Scan for the cell matching the given text and deliver its [x, y] coordinate at center. 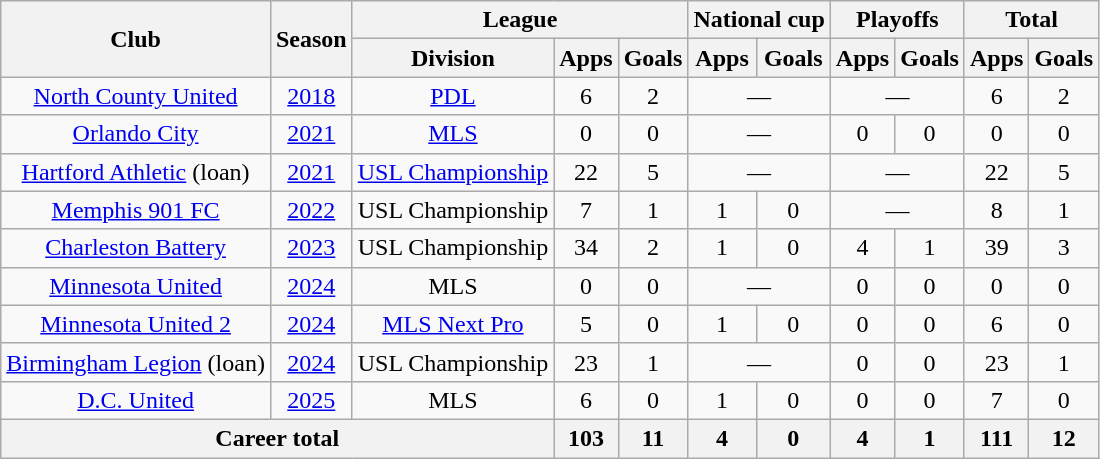
D.C. United [136, 400]
12 [1064, 438]
11 [653, 438]
Total [1031, 20]
34 [586, 248]
League [520, 20]
Minnesota United 2 [136, 324]
3 [1064, 248]
Season [311, 39]
Memphis 901 FC [136, 210]
2022 [311, 210]
111 [996, 438]
Playoffs [897, 20]
MLS Next Pro [453, 324]
PDL [453, 96]
North County United [136, 96]
Division [453, 58]
2018 [311, 96]
39 [996, 248]
Club [136, 39]
2023 [311, 248]
Career total [278, 438]
Minnesota United [136, 286]
Hartford Athletic (loan) [136, 172]
Charleston Battery [136, 248]
National cup [759, 20]
2025 [311, 400]
Orlando City [136, 134]
Birmingham Legion (loan) [136, 362]
8 [996, 210]
103 [586, 438]
